Return [X, Y] of the center of cell containing provided text 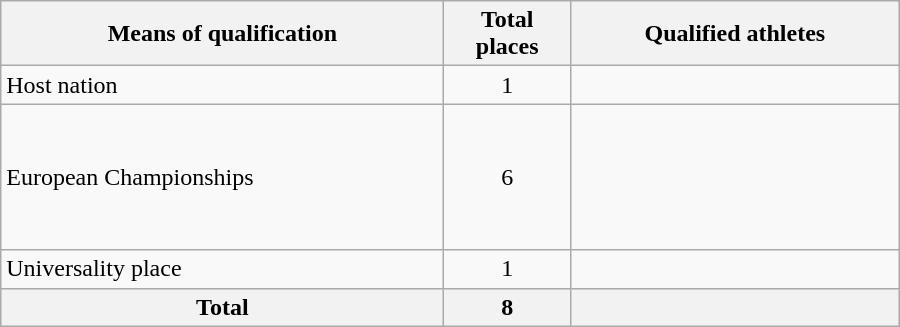
Host nation [222, 85]
Totalplaces [507, 34]
8 [507, 307]
European Championships [222, 177]
6 [507, 177]
Total [222, 307]
Qualified athletes [734, 34]
Universality place [222, 269]
Means of qualification [222, 34]
